Identify which cell holds the provided text, then report its [X, Y] central coordinate. 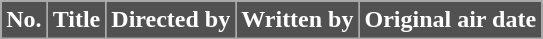
Written by [298, 20]
Title [76, 20]
Original air date [450, 20]
No. [24, 20]
Directed by [171, 20]
